For the text-containing cell, return its midpoint in [X, Y] coordinate format. 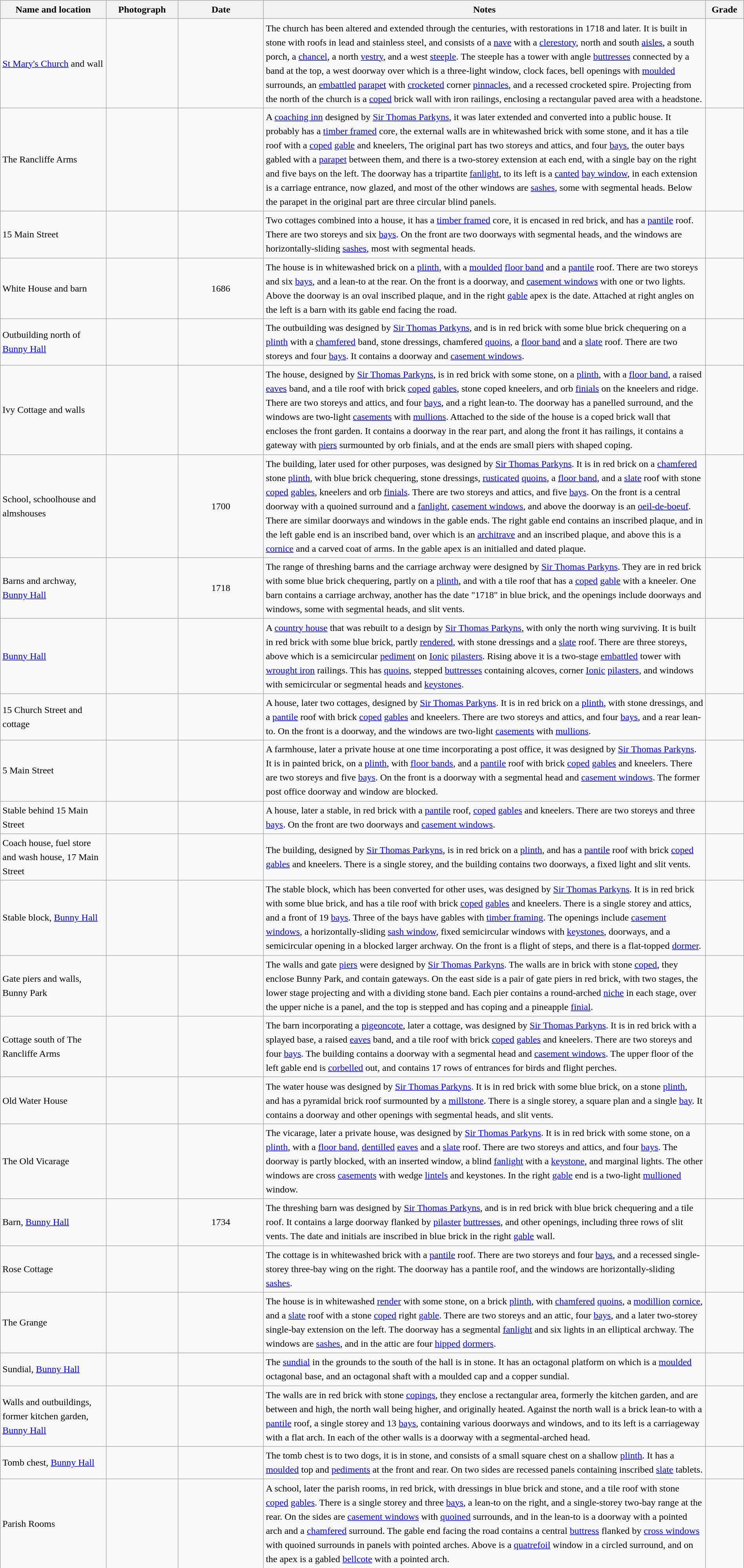
Cottage south of The Rancliffe Arms [53, 1047]
White House and barn [53, 288]
Notes [484, 9]
Tomb chest, Bunny Hall [53, 1463]
1700 [221, 506]
1686 [221, 288]
Bunny Hall [53, 656]
The Rancliffe Arms [53, 159]
Old Water House [53, 1100]
5 Main Street [53, 771]
Stable block, Bunny Hall [53, 918]
1734 [221, 1222]
1718 [221, 588]
15 Main Street [53, 235]
The Old Vicarage [53, 1161]
Grade [724, 9]
Photograph [142, 9]
Rose Cottage [53, 1269]
The Grange [53, 1322]
Barn, Bunny Hall [53, 1222]
Barns and archway, Bunny Hall [53, 588]
15 Church Street and cottage [53, 717]
Name and location [53, 9]
Gate piers and walls, Bunny Park [53, 986]
Date [221, 9]
Sundial, Bunny Hall [53, 1369]
Ivy Cottage and walls [53, 410]
St Mary's Church and wall [53, 64]
School, schoolhouse and almshouses [53, 506]
Outbuilding north of Bunny Hall [53, 342]
Stable behind 15 Main Street [53, 818]
Walls and outbuildings, former kitchen garden, Bunny Hall [53, 1416]
Parish Rooms [53, 1523]
Coach house, fuel store and wash house, 17 Main Street [53, 857]
